Locate the cell with the specified text and output its [X, Y] center coordinate. 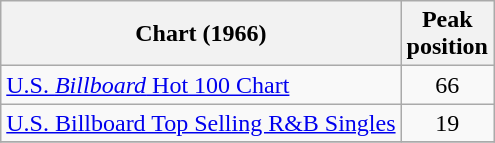
Peakposition [447, 34]
U.S. Billboard Top Selling R&B Singles [201, 123]
U.S. Billboard Hot 100 Chart [201, 85]
19 [447, 123]
Chart (1966) [201, 34]
66 [447, 85]
